Extract the [x, y] coordinate from the center of the cell holding the provided text.  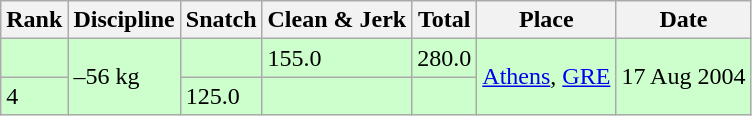
Clean & Jerk [337, 20]
Total [444, 20]
Date [684, 20]
Rank [34, 20]
280.0 [444, 58]
4 [34, 96]
Snatch [221, 20]
155.0 [337, 58]
–56 kg [124, 77]
Place [546, 20]
17 Aug 2004 [684, 77]
Athens, GRE [546, 77]
Discipline [124, 20]
125.0 [221, 96]
